For the text-containing cell, return its midpoint in (x, y) coordinate format. 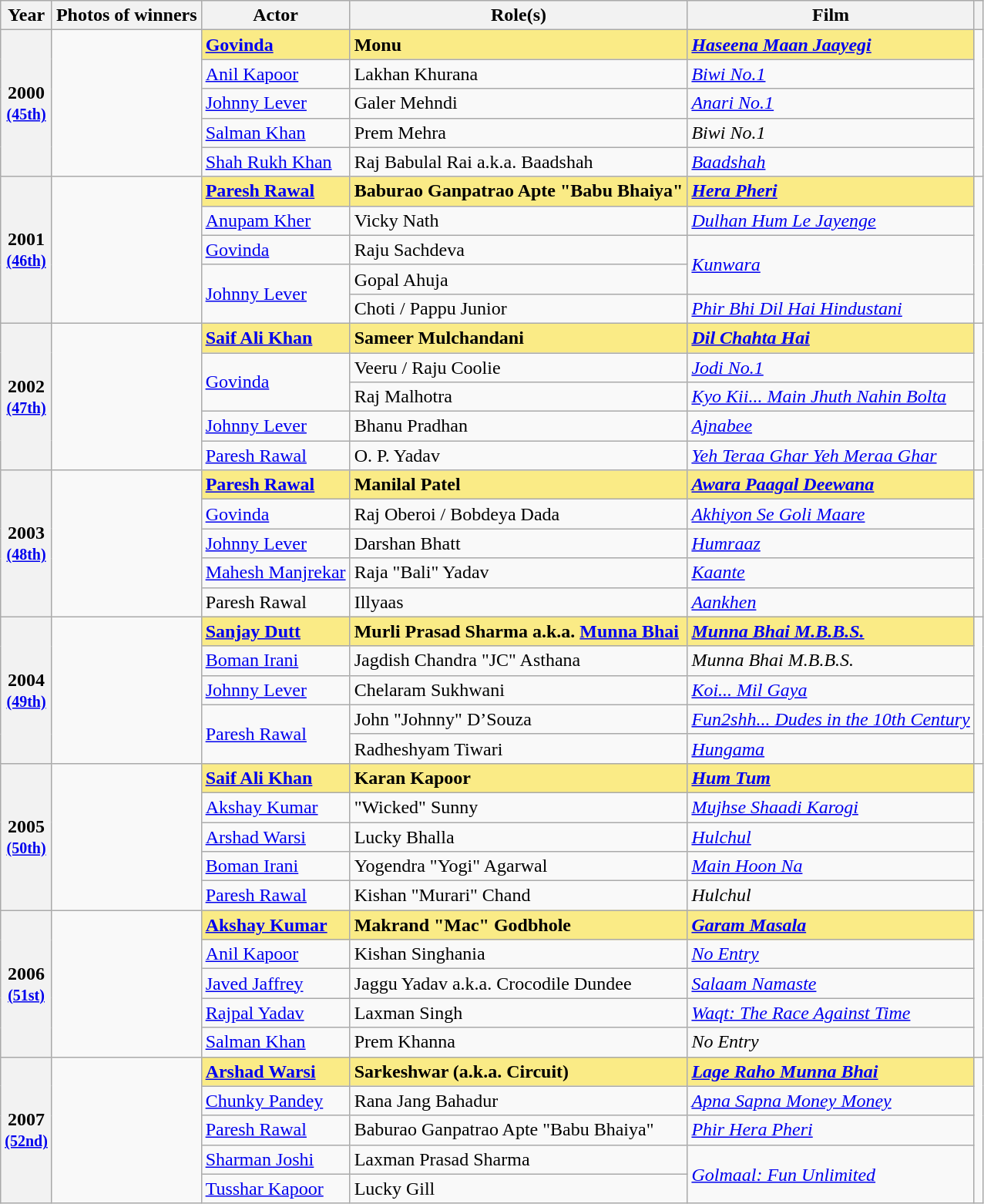
Mahesh Manjrekar (276, 573)
Rajpal Yadav (276, 1013)
Main Hoon Na (831, 866)
Karan Kapoor (519, 778)
Sharman Joshi (276, 1159)
Jodi No.1 (831, 368)
Kishan "Murari" Chand (519, 896)
2004(49th) (26, 690)
Phir Hera Pheri (831, 1130)
Fun2shh... Dudes in the 10th Century (831, 719)
Laxman Singh (519, 1013)
Prem Mehra (519, 133)
Jagdish Chandra "JC" Asthana (519, 661)
Sarkeshwar (a.k.a. Circuit) (519, 1071)
Humraaz (831, 543)
Manilal Patel (519, 485)
Golmaal: Fun Unlimited (831, 1174)
2003(48th) (26, 543)
Shah Rukh Khan (276, 162)
Actor (276, 15)
Kunwara (831, 264)
2000(45th) (26, 103)
Raju Sachdeva (519, 250)
Laxman Prasad Sharma (519, 1159)
Murli Prasad Sharma a.k.a. Munna Bhai (519, 631)
Choti / Pappu Junior (519, 308)
Lage Raho Munna Bhai (831, 1071)
Bhanu Pradhan (519, 426)
Anari No.1 (831, 103)
Lakhan Khurana (519, 74)
Chunky Pandey (276, 1101)
"Wicked" Sunny (519, 807)
Chelaram Sukhwani (519, 690)
Rana Jang Bahadur (519, 1101)
Anupam Kher (276, 220)
Raj Malhotra (519, 397)
Raj Oberoi / Bobdeya Dada (519, 514)
Apna Sapna Money Money (831, 1101)
Veeru / Raju Coolie (519, 368)
Hungama (831, 748)
Salaam Namaste (831, 984)
Phir Bhi Dil Hai Hindustani (831, 308)
Baadshah (831, 162)
Jaggu Yadav a.k.a. Crocodile Dundee (519, 984)
Akhiyon Se Goli Maare (831, 514)
2001(46th) (26, 250)
Dil Chahta Hai (831, 338)
Koi... Mil Gaya (831, 690)
Monu (519, 45)
Dulhan Hum Le Jayenge (831, 220)
Ajnabee (831, 426)
Kyo Kii... Main Jhuth Nahin Bolta (831, 397)
Hum Tum (831, 778)
John "Johnny" D’Souza (519, 719)
Garam Masala (831, 925)
Role(s) (519, 15)
Radheshyam Tiwari (519, 748)
Yogendra "Yogi" Agarwal (519, 866)
Kaante (831, 573)
2005(50th) (26, 836)
Awara Paagal Deewana (831, 485)
Haseena Maan Jaayegi (831, 45)
2002(47th) (26, 396)
Gopal Ahuja (519, 279)
O. P. Yadav (519, 456)
Waqt: The Race Against Time (831, 1013)
Tusshar Kapoor (276, 1189)
Sameer Mulchandani (519, 338)
Year (26, 15)
Kishan Singhania (519, 954)
Hera Pheri (831, 191)
2007(52nd) (26, 1130)
Darshan Bhatt (519, 543)
Sanjay Dutt (276, 631)
Mujhse Shaadi Karogi (831, 807)
Yeh Teraa Ghar Yeh Meraa Ghar (831, 456)
Javed Jaffrey (276, 984)
Photos of winners (126, 15)
Raja "Bali" Yadav (519, 573)
Vicky Nath (519, 220)
Illyaas (519, 602)
Aankhen (831, 602)
2006(51st) (26, 984)
Lucky Bhalla (519, 836)
Lucky Gill (519, 1189)
Film (831, 15)
Makrand "Mac" Godbhole (519, 925)
Raj Babulal Rai a.k.a. Baadshah (519, 162)
Galer Mehndi (519, 103)
Prem Khanna (519, 1042)
